Find where the given text appears and provide that cell's center as [X, Y] coordinate. 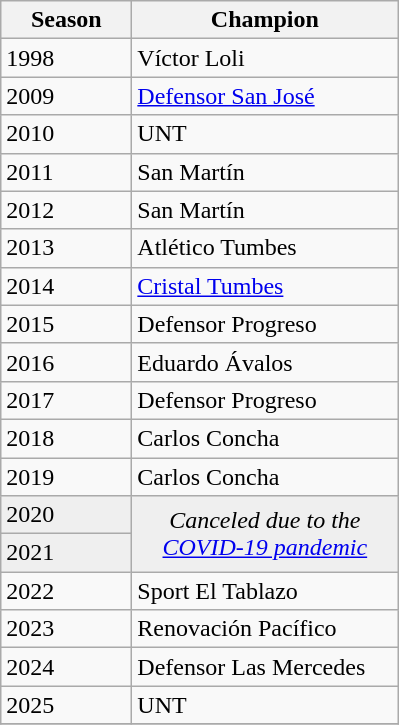
2009 [66, 96]
Sport El Tablazo [265, 591]
Eduardo Ávalos [265, 362]
2011 [66, 172]
2017 [66, 400]
Cristal Tumbes [265, 286]
Defensor Las Mercedes [265, 667]
Atlético Tumbes [265, 248]
2015 [66, 324]
Season [66, 20]
1998 [66, 58]
2010 [66, 134]
2025 [66, 705]
2024 [66, 667]
2023 [66, 629]
2012 [66, 210]
Canceled due to the COVID-19 pandemic [265, 534]
2016 [66, 362]
Defensor San José [265, 96]
Víctor Loli [265, 58]
2013 [66, 248]
Champion [265, 20]
2021 [66, 553]
2019 [66, 477]
Renovación Pacífico [265, 629]
2018 [66, 438]
2022 [66, 591]
2020 [66, 515]
2014 [66, 286]
